Search for the cell housing the specified text and yield its (x, y) center coordinate. 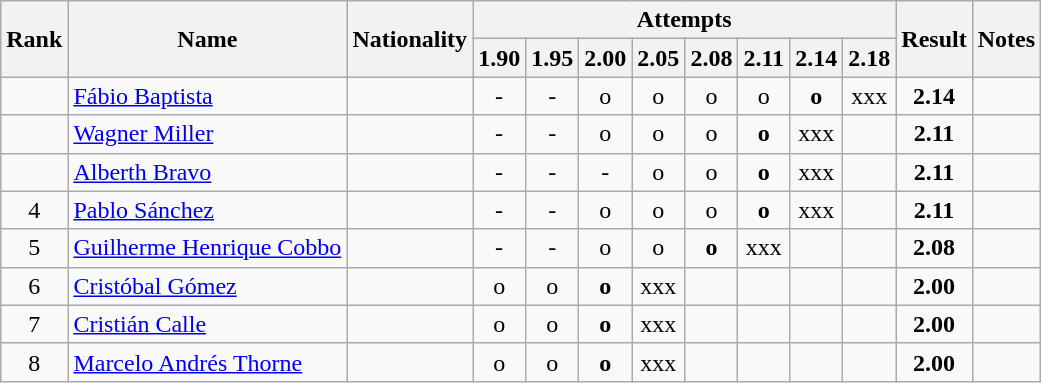
Pablo Sánchez (208, 210)
Result (934, 39)
Cristián Calle (208, 324)
Rank (34, 39)
Attempts (684, 20)
Nationality (410, 39)
Guilherme Henrique Cobbo (208, 248)
5 (34, 248)
4 (34, 210)
Alberth Bravo (208, 172)
7 (34, 324)
1.95 (552, 58)
2.05 (658, 58)
Cristóbal Gómez (208, 286)
1.90 (500, 58)
Wagner Miller (208, 134)
Marcelo Andrés Thorne (208, 362)
Notes (1006, 39)
Fábio Baptista (208, 96)
8 (34, 362)
6 (34, 286)
Name (208, 39)
2.18 (870, 58)
